From the cell containing the given text, extract its center point as (X, Y) coordinate. 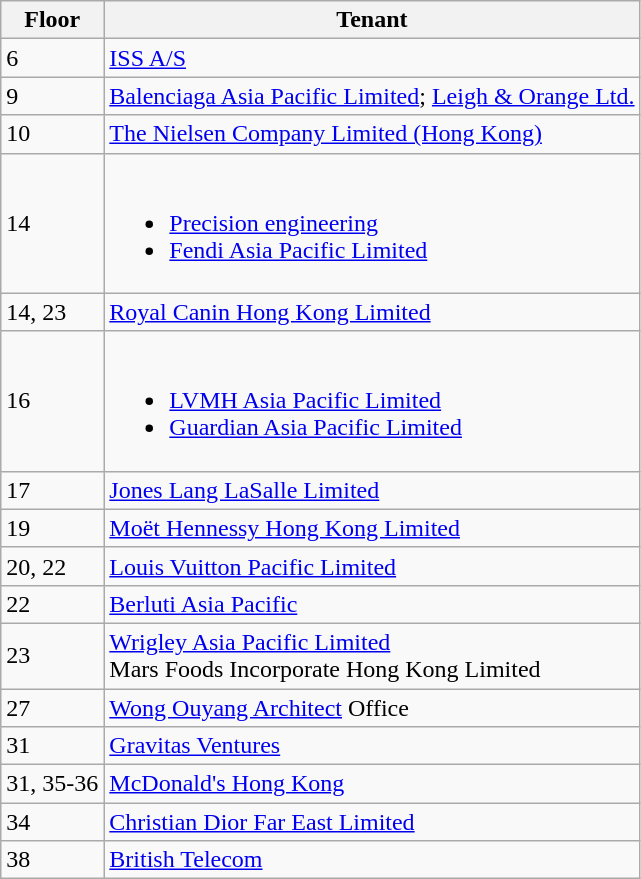
Louis Vuitton Pacific Limited (372, 566)
34 (52, 822)
22 (52, 604)
Precision engineeringFendi Asia Pacific Limited (372, 223)
Royal Canin Hong Kong Limited (372, 312)
Gravitas Ventures (372, 746)
14, 23 (52, 312)
LVMH Asia Pacific LimitedGuardian Asia Pacific Limited (372, 401)
British Telecom (372, 860)
10 (52, 134)
27 (52, 707)
6 (52, 58)
Berluti Asia Pacific (372, 604)
Tenant (372, 20)
The Nielsen Company Limited (Hong Kong) (372, 134)
17 (52, 490)
31, 35-36 (52, 784)
Moët Hennessy Hong Kong Limited (372, 528)
19 (52, 528)
20, 22 (52, 566)
31 (52, 746)
ISS A/S (372, 58)
9 (52, 96)
Christian Dior Far East Limited (372, 822)
McDonald's Hong Kong (372, 784)
14 (52, 223)
38 (52, 860)
Wong Ouyang Architect Office (372, 707)
Wrigley Asia Pacific LimitedMars Foods Incorporate Hong Kong Limited (372, 656)
23 (52, 656)
Balenciaga Asia Pacific Limited; Leigh & Orange Ltd. (372, 96)
16 (52, 401)
Floor (52, 20)
Jones Lang LaSalle Limited (372, 490)
